Capture the cell that displays the provided text and extract its (x, y) central coordinate. 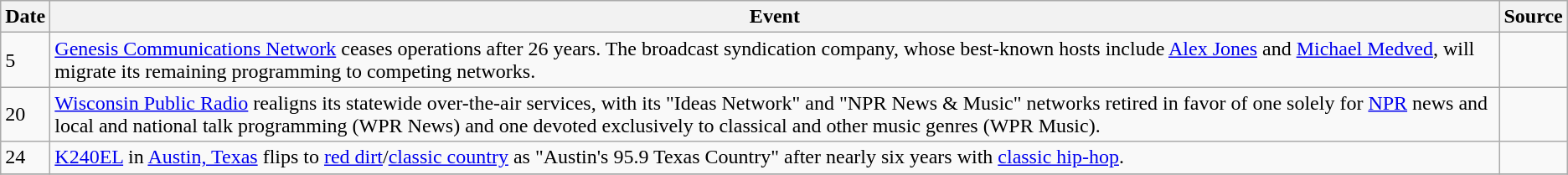
20 (25, 114)
Source (1533, 17)
Event (775, 17)
5 (25, 60)
24 (25, 157)
Date (25, 17)
K240EL in Austin, Texas flips to red dirt/classic country as "Austin's 95.9 Texas Country" after nearly six years with classic hip-hop. (775, 157)
